Provide the [X, Y] coordinate of the cell's center where the given text is located.  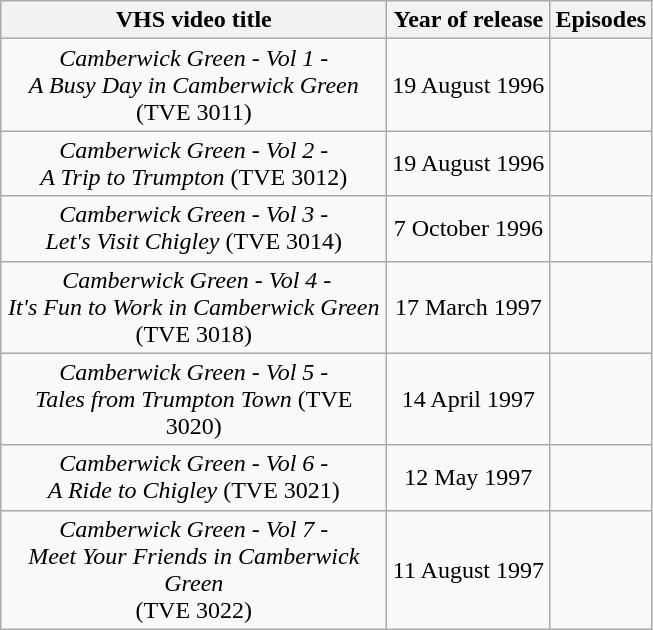
Camberwick Green - Vol 7 -Meet Your Friends in Camberwick Green(TVE 3022) [194, 570]
7 October 1996 [468, 228]
Year of release [468, 20]
17 March 1997 [468, 307]
Camberwick Green - Vol 3 -Let's Visit Chigley (TVE 3014) [194, 228]
Camberwick Green - Vol 1 -A Busy Day in Camberwick Green(TVE 3011) [194, 85]
14 April 1997 [468, 399]
11 August 1997 [468, 570]
Camberwick Green - Vol 6 -A Ride to Chigley (TVE 3021) [194, 478]
Camberwick Green - Vol 4 -It's Fun to Work in Camberwick Green(TVE 3018) [194, 307]
VHS video title [194, 20]
12 May 1997 [468, 478]
Episodes [601, 20]
Camberwick Green - Vol 5 -Tales from Trumpton Town (TVE 3020) [194, 399]
Camberwick Green - Vol 2 -A Trip to Trumpton (TVE 3012) [194, 164]
